Identify which cell holds the provided text, then report its [X, Y] central coordinate. 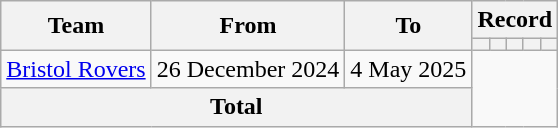
To [408, 26]
Total [236, 107]
Record [515, 20]
Bristol Rovers [76, 69]
From [248, 26]
4 May 2025 [408, 69]
26 December 2024 [248, 69]
Team [76, 26]
